Capture the cell that displays the provided text and extract its (X, Y) central coordinate. 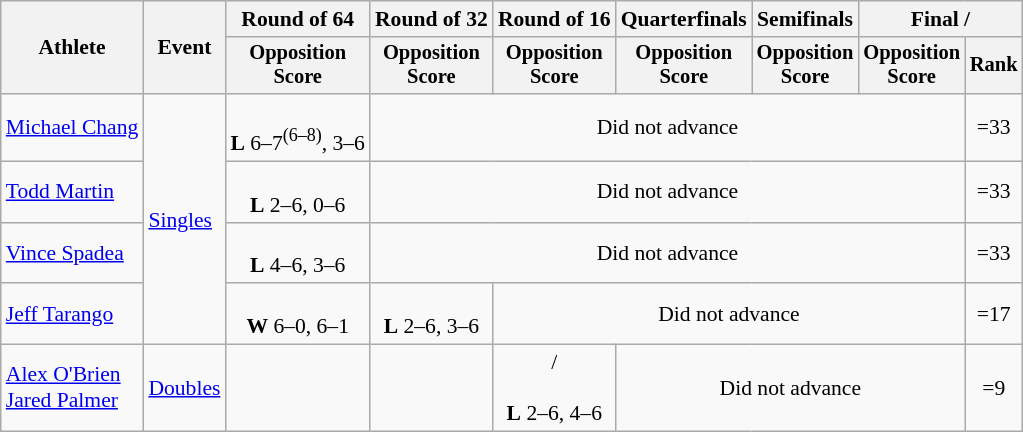
L 2–6, 3–6 (432, 314)
Jeff Tarango (72, 314)
=9 (994, 388)
Event (184, 48)
L 4–6, 3–6 (297, 252)
Round of 32 (432, 19)
Alex O'BrienJared Palmer (72, 388)
Quarterfinals (684, 19)
Vince Spadea (72, 252)
L 6–7(6–8), 3–6 (297, 128)
Michael Chang (72, 128)
Round of 64 (297, 19)
Semifinals (806, 19)
L 2–6, 0–6 (297, 192)
Rank (994, 66)
Singles (184, 219)
Todd Martin (72, 192)
Final / (940, 19)
/ L 2–6, 4–6 (554, 388)
Athlete (72, 48)
Round of 16 (554, 19)
W 6–0, 6–1 (297, 314)
=17 (994, 314)
Doubles (184, 388)
